Locate the cell with the specified text and output its (x, y) center coordinate. 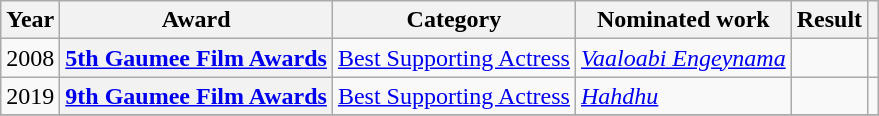
2019 (30, 96)
2008 (30, 58)
Category (454, 20)
Result (829, 20)
Year (30, 20)
5th Gaumee Film Awards (196, 58)
Nominated work (683, 20)
9th Gaumee Film Awards (196, 96)
Vaaloabi Engeynama (683, 58)
Award (196, 20)
Hahdhu (683, 96)
